Find where the given text appears and provide that cell's center as (X, Y) coordinate. 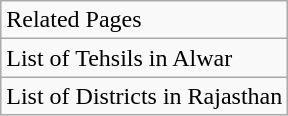
List of Tehsils in Alwar (144, 58)
List of Districts in Rajasthan (144, 96)
Related Pages (144, 20)
